Extract the [x, y] coordinate from the center of the cell holding the provided text.  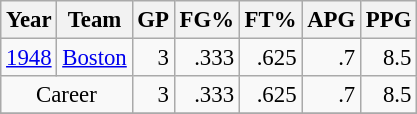
Boston [94, 58]
Career [66, 95]
Team [94, 20]
1948 [29, 58]
PPG [389, 20]
Year [29, 20]
FG% [206, 20]
APG [332, 20]
GP [153, 20]
FT% [270, 20]
